Find where the given text appears and provide that cell's center as [X, Y] coordinate. 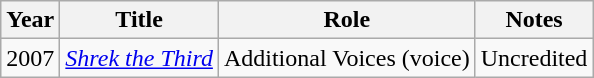
Notes [534, 20]
Uncredited [534, 58]
Year [30, 20]
Role [346, 20]
Title [140, 20]
Additional Voices (voice) [346, 58]
2007 [30, 58]
Shrek the Third [140, 58]
